Find where the given text appears and provide that cell's center as (x, y) coordinate. 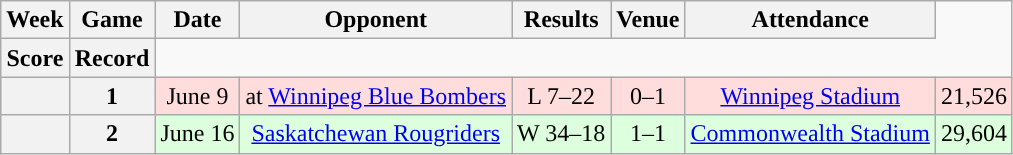
Commonwealth Stadium (810, 134)
L 7–22 (562, 96)
0–1 (648, 96)
2 (112, 134)
Game (112, 20)
Winnipeg Stadium (810, 96)
Opponent (376, 20)
Week (35, 20)
Score (35, 58)
Venue (648, 20)
21,526 (974, 96)
June 16 (198, 134)
W 34–18 (562, 134)
1 (112, 96)
29,604 (974, 134)
June 9 (198, 96)
1–1 (648, 134)
Results (562, 20)
at Winnipeg Blue Bombers (376, 96)
Date (198, 20)
Attendance (810, 20)
Record (112, 58)
Saskatchewan Rougriders (376, 134)
